Scan for the cell matching the given text and deliver its (x, y) coordinate at center. 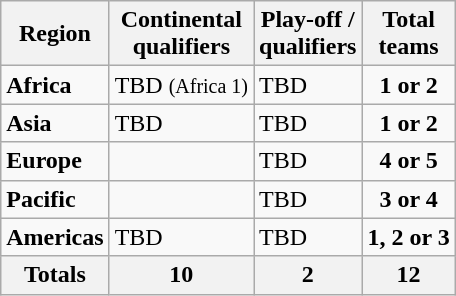
10 (181, 275)
Play-off / qualifiers (308, 34)
Totals (55, 275)
Pacific (55, 199)
1, 2 or 3 (408, 237)
Total teams (408, 34)
TBD (Africa 1) (181, 85)
Region (55, 34)
Asia (55, 123)
2 (308, 275)
Africa (55, 85)
4 or 5 (408, 161)
3 or 4 (408, 199)
12 (408, 275)
Continental qualifiers (181, 34)
Europe (55, 161)
Americas (55, 237)
